Scan for the cell matching the given text and deliver its (x, y) coordinate at center. 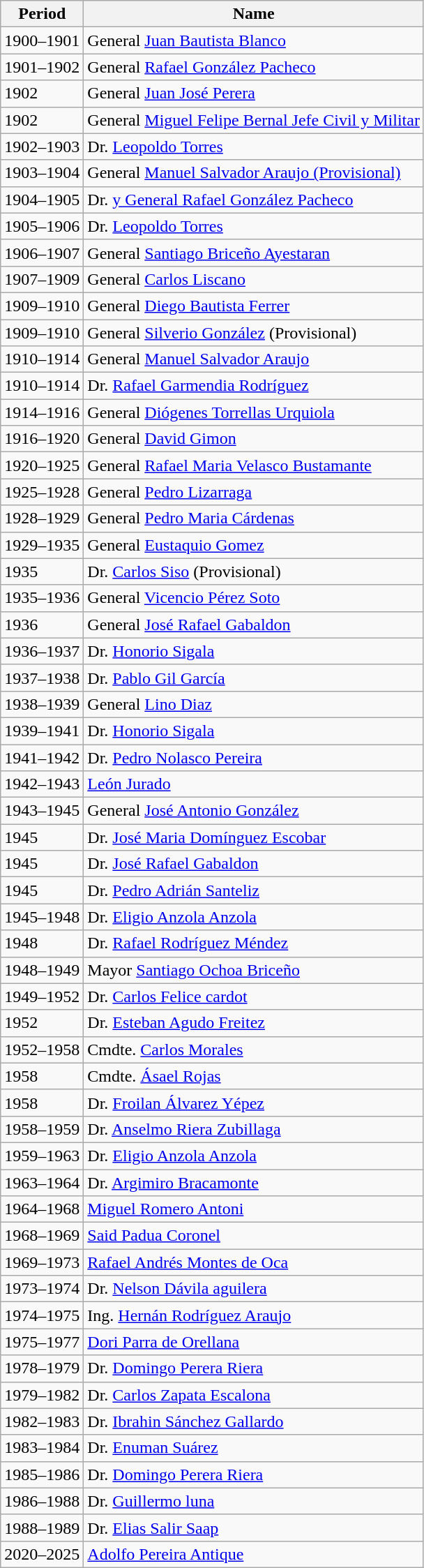
General José Rafael Gabaldon (254, 625)
1963–1964 (42, 1183)
1942–1943 (42, 784)
1938–1939 (42, 704)
Dr. Esteban Agudo Freitez (254, 1023)
Dr. Enuman Suárez (254, 1448)
Dr. Pedro Adrián Santeliz (254, 890)
1973–1974 (42, 1289)
1900–1901 (42, 40)
General Silverio González (Provisional) (254, 333)
General Juan Bautista Blanco (254, 40)
Dr. Carlos Siso (Provisional) (254, 572)
Dr. Pedro Nolasco Pereira (254, 757)
Dr. Elias Salir Saap (254, 1528)
1986–1988 (42, 1501)
1901–1902 (42, 67)
1935 (42, 572)
1936 (42, 625)
General Diógenes Torrellas Urquiola (254, 412)
General Rafael Maria Velasco Bustamante (254, 465)
1983–1984 (42, 1448)
1935–1936 (42, 598)
Ing. Hernán Rodríguez Araujo (254, 1315)
General Rafael González Pacheco (254, 67)
1929–1935 (42, 545)
General David Gimon (254, 439)
1904–1905 (42, 200)
General Diego Bautista Ferrer (254, 306)
General Lino Diaz (254, 704)
Cmdte. Ásael Rojas (254, 1076)
Rafael Andrés Montes de Oca (254, 1262)
1948 (42, 943)
1905–1906 (42, 226)
1988–1989 (42, 1528)
Dr. José Rafael Gabaldon (254, 864)
1920–1925 (42, 465)
Dr. José Maria Domínguez Escobar (254, 837)
Dr. Carlos Zapata Escalona (254, 1395)
General Juan José Perera (254, 94)
Dr. Anselmo Riera Zubillaga (254, 1129)
1902–1903 (42, 147)
1979–1982 (42, 1395)
Dr. Nelson Dávila aguilera (254, 1289)
1941–1942 (42, 757)
1952–1958 (42, 1050)
Dr. y General Rafael González Pacheco (254, 200)
Dori Parra de Orellana (254, 1342)
Dr. Pablo Gil García (254, 678)
Period (42, 14)
León Jurado (254, 784)
General José Antonio González (254, 811)
General Vicencio Pérez Soto (254, 598)
Name (254, 14)
General Eustaquio Gomez (254, 545)
1916–1920 (42, 439)
1949–1952 (42, 996)
1925–1928 (42, 492)
1907–1909 (42, 279)
Dr. Ibrahin Sánchez Gallardo (254, 1421)
1985–1986 (42, 1474)
General Manuel Salvador Araujo (254, 359)
1948–1949 (42, 970)
Dr. Rafael Rodríguez Méndez (254, 943)
Dr. Rafael Garmendia Rodríguez (254, 386)
1964–1968 (42, 1209)
1937–1938 (42, 678)
1968–1969 (42, 1236)
1903–1904 (42, 173)
1928–1929 (42, 518)
1974–1975 (42, 1315)
General Santiago Briceño Ayestaran (254, 253)
Adolfo Pereira Antique (254, 1554)
1959–1963 (42, 1156)
1943–1945 (42, 811)
General Carlos Liscano (254, 279)
Miguel Romero Antoni (254, 1209)
1906–1907 (42, 253)
General Manuel Salvador Araujo (Provisional) (254, 173)
General Miguel Felipe Bernal Jefe Civil y Militar (254, 120)
1945–1948 (42, 917)
1982–1983 (42, 1421)
Cmdte. Carlos Morales (254, 1050)
1969–1973 (42, 1262)
Dr. Guillermo luna (254, 1501)
Dr. Argimiro Bracamonte (254, 1183)
1958–1959 (42, 1129)
1936–1937 (42, 651)
Dr. Froilan Álvarez Yépez (254, 1103)
1975–1977 (42, 1342)
1952 (42, 1023)
2020–2025 (42, 1554)
Said Padua Coronel (254, 1236)
General Pedro Lizarraga (254, 492)
Mayor Santiago Ochoa Briceño (254, 970)
Dr. Carlos Felice cardot (254, 996)
1914–1916 (42, 412)
General Pedro Maria Cárdenas (254, 518)
1939–1941 (42, 731)
1978–1979 (42, 1368)
